Determine the [X, Y] coordinate at the center of the cell enclosing the given text.  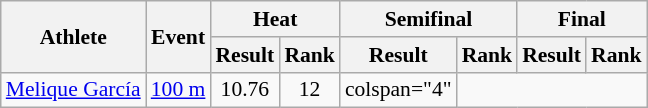
10.76 [244, 90]
Heat [274, 19]
Semifinal [428, 19]
Event [178, 36]
Final [582, 19]
Melique García [74, 90]
colspan="4" [398, 90]
Athlete [74, 36]
12 [310, 90]
100 m [178, 90]
